Determine the [X, Y] coordinate at the center of the cell enclosing the given text.  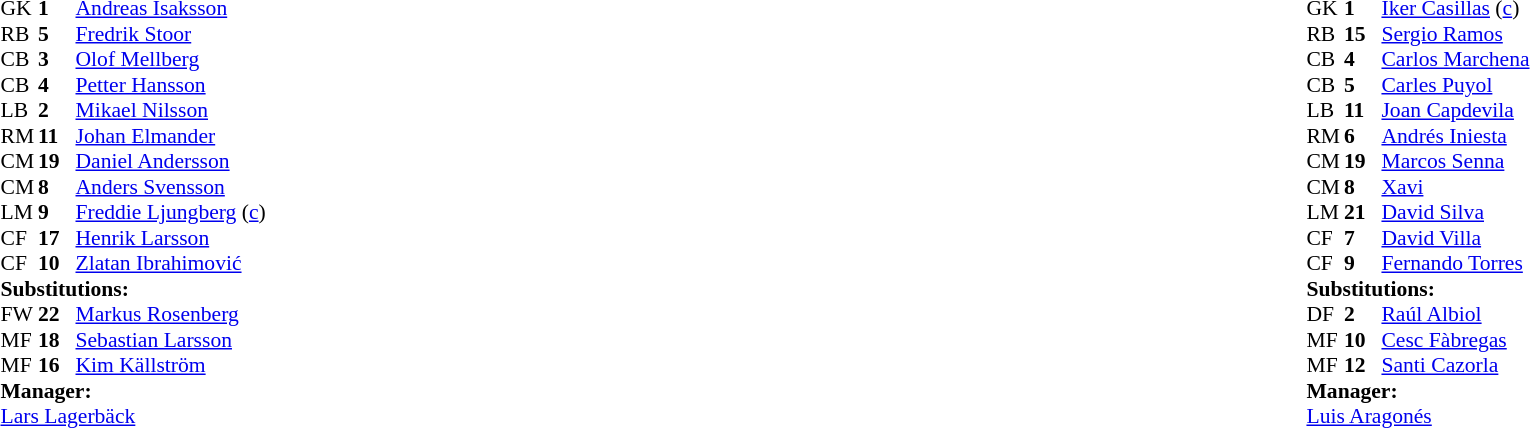
Kim Källström [171, 365]
Carlos Marchena [1455, 59]
FW [19, 315]
17 [57, 238]
3 [57, 59]
22 [57, 315]
Zlatan Ibrahimović [171, 263]
Petter Hansson [171, 85]
Santi Cazorla [1455, 365]
6 [1363, 136]
16 [57, 365]
Marcos Senna [1455, 161]
Cesc Fàbregas [1455, 340]
Sergio Ramos [1455, 34]
Freddie Ljungberg (c) [171, 213]
Xavi [1455, 187]
Andrés Iniesta [1455, 136]
Raúl Albiol [1455, 315]
Daniel Andersson [171, 161]
Anders Svensson [171, 187]
Henrik Larsson [171, 238]
21 [1363, 213]
18 [57, 340]
Johan Elmander [171, 136]
Sebastian Larsson [171, 340]
Markus Rosenberg [171, 315]
12 [1363, 365]
15 [1363, 34]
David Silva [1455, 213]
Carles Puyol [1455, 85]
Mikael Nilsson [171, 111]
DF [1325, 315]
Joan Capdevila [1455, 111]
Olof Mellberg [171, 59]
Fernando Torres [1455, 263]
7 [1363, 238]
David Villa [1455, 238]
Fredrik Stoor [171, 34]
